Determine the (x, y) coordinate at the center of the cell enclosing the given text.  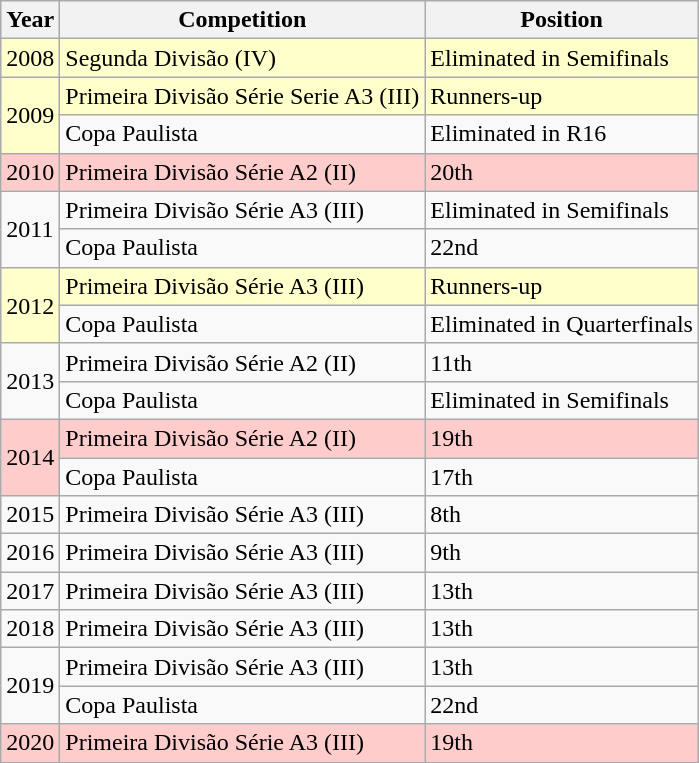
2008 (30, 58)
2009 (30, 115)
8th (562, 515)
2016 (30, 553)
Competition (242, 20)
Eliminated in Quarterfinals (562, 324)
2018 (30, 629)
11th (562, 362)
2017 (30, 591)
Segunda Divisão (IV) (242, 58)
2010 (30, 172)
Primeira Divisão Série Serie A3 (III) (242, 96)
Eliminated in R16 (562, 134)
2013 (30, 381)
2012 (30, 305)
2020 (30, 743)
9th (562, 553)
20th (562, 172)
Position (562, 20)
2019 (30, 686)
2014 (30, 457)
2015 (30, 515)
2011 (30, 229)
Year (30, 20)
17th (562, 477)
